Output the (X, Y) coordinate of the center of the cell containing the given text.  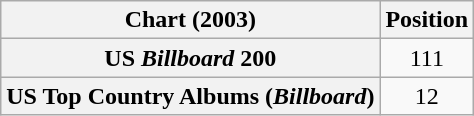
Position (427, 20)
US Billboard 200 (190, 58)
Chart (2003) (190, 20)
US Top Country Albums (Billboard) (190, 96)
111 (427, 58)
12 (427, 96)
